Detect which cell encompasses the target text, then output its (X, Y) center coordinate. 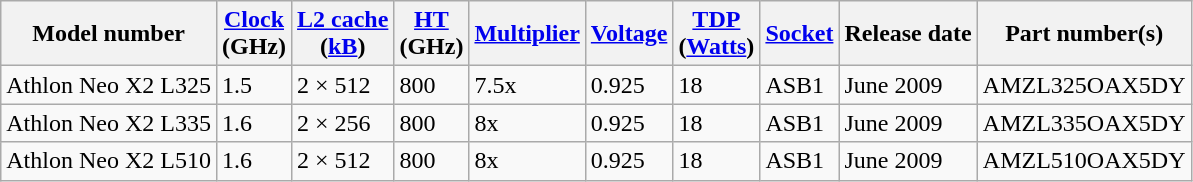
Clock(GHz) (254, 34)
Part number(s) (1084, 34)
L2 cache(kB) (343, 34)
Multiplier (527, 34)
AMZL325OAX5DY (1084, 85)
Release date (908, 34)
1.5 (254, 85)
Socket (800, 34)
Athlon Neo X2 L325 (109, 85)
AMZL335OAX5DY (1084, 123)
TDP(Watts) (716, 34)
Model number (109, 34)
AMZL510OAX5DY (1084, 161)
Athlon Neo X2 L335 (109, 123)
Athlon Neo X2 L510 (109, 161)
2 × 256 (343, 123)
HT(GHz) (432, 34)
7.5x (527, 85)
Voltage (629, 34)
